Search for the cell housing the specified text and yield its [x, y] center coordinate. 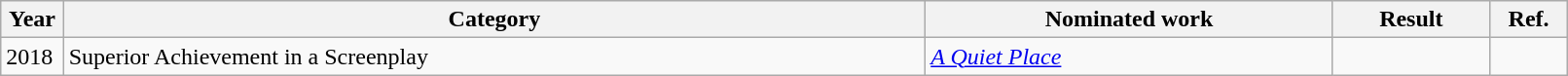
A Quiet Place [1129, 57]
2018 [32, 57]
Superior Achievement in a Screenplay [494, 57]
Nominated work [1129, 19]
Year [32, 19]
Result [1411, 19]
Category [494, 19]
Ref. [1528, 19]
